Extract the (x, y) coordinate from the center of the cell holding the provided text.  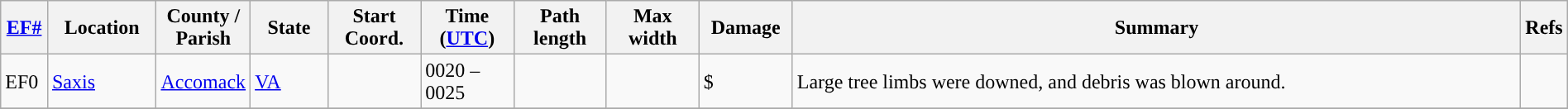
EF# (25, 28)
Summary (1156, 28)
VA (289, 81)
Time (UTC) (467, 28)
Location (101, 28)
State (289, 28)
County / Parish (203, 28)
Accomack (203, 81)
$ (746, 81)
Damage (746, 28)
Saxis (101, 81)
0020 – 0025 (467, 81)
Refs (1544, 28)
EF0 (25, 81)
Path length (560, 28)
Max width (653, 28)
Start Coord. (374, 28)
Large tree limbs were downed, and debris was blown around. (1156, 81)
